Return (X, Y) of the center of cell containing provided text 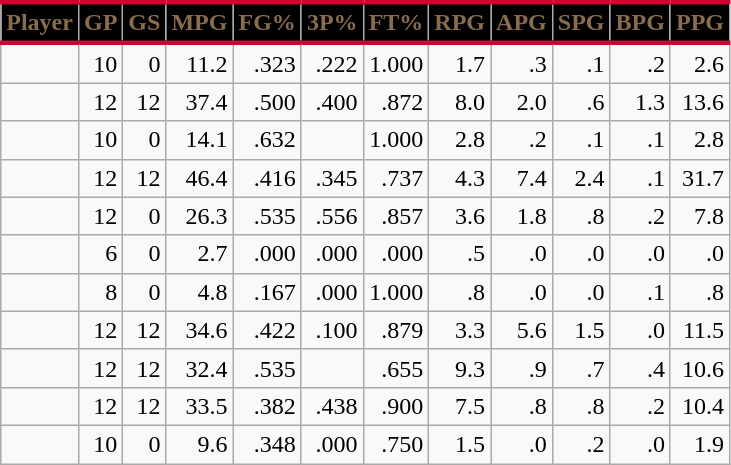
8.0 (460, 102)
APG (522, 22)
.879 (396, 330)
7.4 (522, 178)
10.4 (700, 406)
9.3 (460, 368)
2.7 (200, 254)
.167 (267, 292)
RPG (460, 22)
11.2 (200, 63)
3.6 (460, 216)
.422 (267, 330)
.5 (460, 254)
5.6 (522, 330)
.222 (332, 63)
31.7 (700, 178)
1.8 (522, 216)
.6 (581, 102)
1.7 (460, 63)
4.8 (200, 292)
3.3 (460, 330)
34.6 (200, 330)
.500 (267, 102)
.348 (267, 444)
FG% (267, 22)
.382 (267, 406)
11.5 (700, 330)
GS (144, 22)
.100 (332, 330)
6 (100, 254)
14.1 (200, 140)
.632 (267, 140)
.345 (332, 178)
2.4 (581, 178)
4.3 (460, 178)
9.6 (200, 444)
.3 (522, 63)
.7 (581, 368)
32.4 (200, 368)
.400 (332, 102)
BPG (640, 22)
3P% (332, 22)
GP (100, 22)
FT% (396, 22)
46.4 (200, 178)
10.6 (700, 368)
.737 (396, 178)
.323 (267, 63)
.655 (396, 368)
2.6 (700, 63)
1.9 (700, 444)
2.0 (522, 102)
26.3 (200, 216)
Player (40, 22)
.4 (640, 368)
33.5 (200, 406)
SPG (581, 22)
.750 (396, 444)
13.6 (700, 102)
7.8 (700, 216)
.556 (332, 216)
7.5 (460, 406)
.438 (332, 406)
8 (100, 292)
MPG (200, 22)
1.3 (640, 102)
PPG (700, 22)
.900 (396, 406)
37.4 (200, 102)
.857 (396, 216)
.416 (267, 178)
.9 (522, 368)
.872 (396, 102)
